For the text-containing cell, return its midpoint in [X, Y] coordinate format. 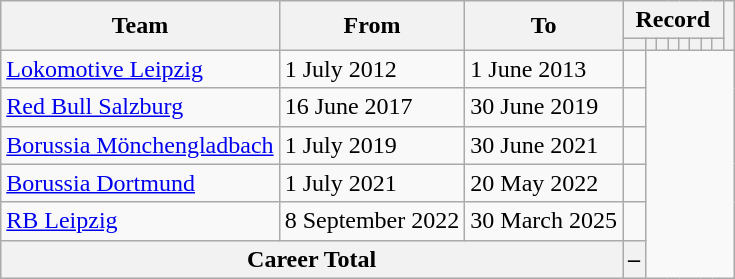
Team [140, 26]
Lokomotive Leipzig [140, 69]
Borussia Mönchengladbach [140, 145]
8 September 2022 [372, 221]
30 June 2019 [544, 107]
Red Bull Salzburg [140, 107]
Career Total [312, 259]
30 June 2021 [544, 145]
1 July 2021 [372, 183]
1 July 2012 [372, 69]
1 June 2013 [544, 69]
Borussia Dortmund [140, 183]
16 June 2017 [372, 107]
30 March 2025 [544, 221]
From [372, 26]
To [544, 26]
20 May 2022 [544, 183]
Record [672, 20]
1 July 2019 [372, 145]
RB Leipzig [140, 221]
– [634, 259]
